Output the [X, Y] coordinate of the center of the cell containing the given text.  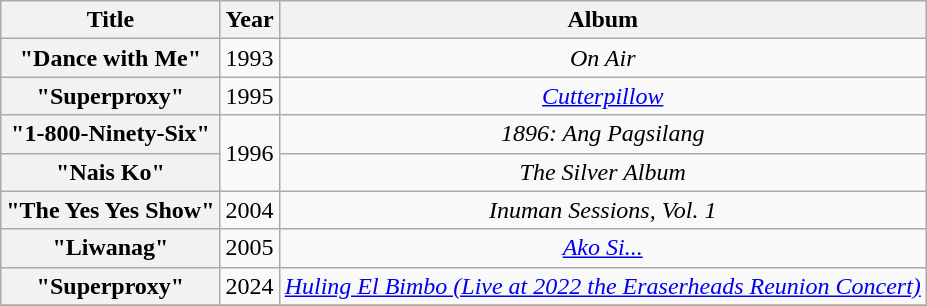
Album [602, 20]
2005 [250, 248]
"Liwanag" [110, 248]
The Silver Album [602, 172]
"Dance with Me" [110, 58]
Cutterpillow [602, 96]
Inuman Sessions, Vol. 1 [602, 210]
"1-800-Ninety-Six" [110, 134]
2004 [250, 210]
Year [250, 20]
"Nais Ko" [110, 172]
Ako Si... [602, 248]
"The Yes Yes Show" [110, 210]
2024 [250, 286]
1995 [250, 96]
1993 [250, 58]
Title [110, 20]
1996 [250, 153]
On Air [602, 58]
Huling El Bimbo (Live at 2022 the Eraserheads Reunion Concert) [602, 286]
1896: Ang Pagsilang [602, 134]
